Find where the given text appears and provide that cell's center as [x, y] coordinate. 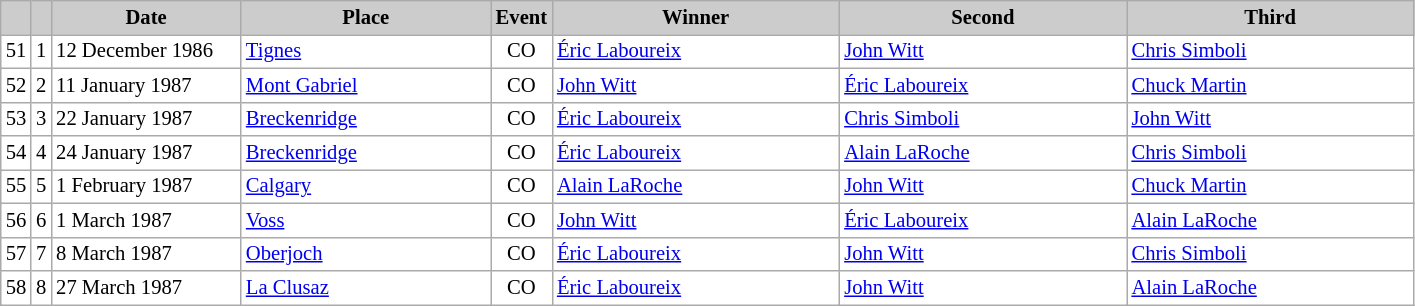
27 March 1987 [146, 287]
Second [982, 17]
Place [366, 17]
1 [41, 51]
7 [41, 254]
57 [16, 254]
Event [522, 17]
12 December 1986 [146, 51]
Mont Gabriel [366, 85]
6 [41, 220]
56 [16, 220]
51 [16, 51]
4 [41, 153]
53 [16, 119]
Tignes [366, 51]
58 [16, 287]
24 January 1987 [146, 153]
Voss [366, 220]
55 [16, 186]
5 [41, 186]
8 [41, 287]
11 January 1987 [146, 85]
52 [16, 85]
Calgary [366, 186]
54 [16, 153]
8 March 1987 [146, 254]
Oberjoch [366, 254]
2 [41, 85]
1 February 1987 [146, 186]
1 March 1987 [146, 220]
3 [41, 119]
22 January 1987 [146, 119]
Winner [696, 17]
La Clusaz [366, 287]
Third [1270, 17]
Date [146, 17]
